Detect which cell encompasses the target text, then output its [X, Y] center coordinate. 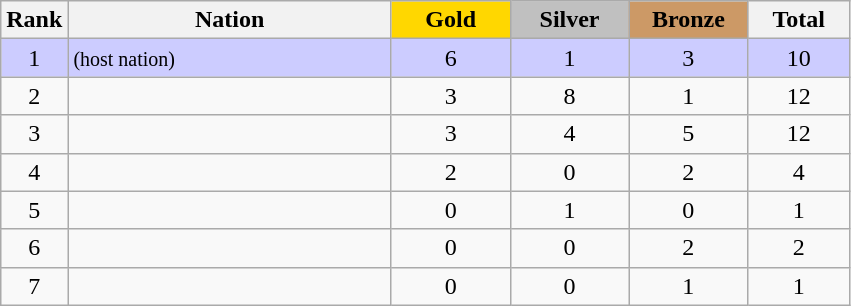
(host nation) [230, 58]
Nation [230, 20]
10 [799, 58]
7 [34, 286]
8 [570, 96]
Gold [450, 20]
Total [799, 20]
Bronze [688, 20]
Silver [570, 20]
Rank [34, 20]
